Return the [X, Y] coordinate for the center point of the cell that contains the specified text.  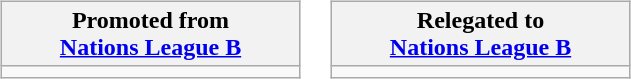
Promoted fromNations League B [150, 34]
Relegated toNations League B [480, 34]
